Return (X, Y) of the center of cell containing provided text 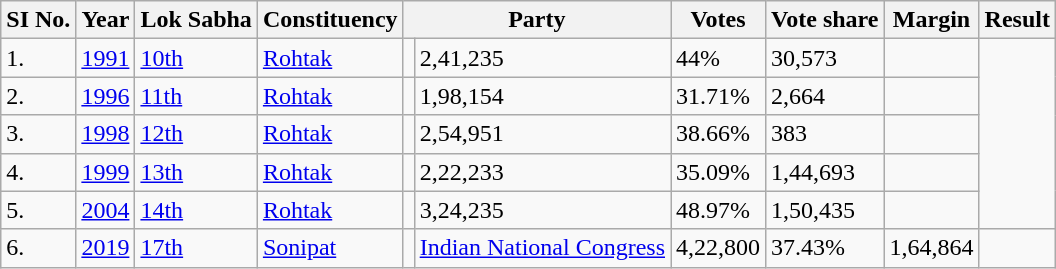
1,44,693 (825, 172)
SI No. (38, 20)
11th (196, 96)
Margin (932, 20)
30,573 (825, 58)
13th (196, 172)
5. (38, 210)
37.43% (825, 248)
1996 (106, 96)
3,24,235 (542, 210)
6. (38, 248)
31.71% (718, 96)
4. (38, 172)
1. (38, 58)
1,64,864 (932, 248)
Year (106, 20)
2,41,235 (542, 58)
2019 (106, 248)
12th (196, 134)
2,22,233 (542, 172)
2,664 (825, 96)
2. (38, 96)
Constituency (330, 20)
48.97% (718, 210)
38.66% (718, 134)
10th (196, 58)
1,50,435 (825, 210)
17th (196, 248)
Lok Sabha (196, 20)
383 (825, 134)
14th (196, 210)
Votes (718, 20)
Sonipat (330, 248)
3. (38, 134)
1999 (106, 172)
Indian National Congress (542, 248)
35.09% (718, 172)
1,98,154 (542, 96)
2004 (106, 210)
44% (718, 58)
1991 (106, 58)
2,54,951 (542, 134)
1998 (106, 134)
Party (536, 20)
4,22,800 (718, 248)
Vote share (825, 20)
Result (1017, 20)
